Return the [X, Y] coordinate for the center point of the cell that contains the specified text.  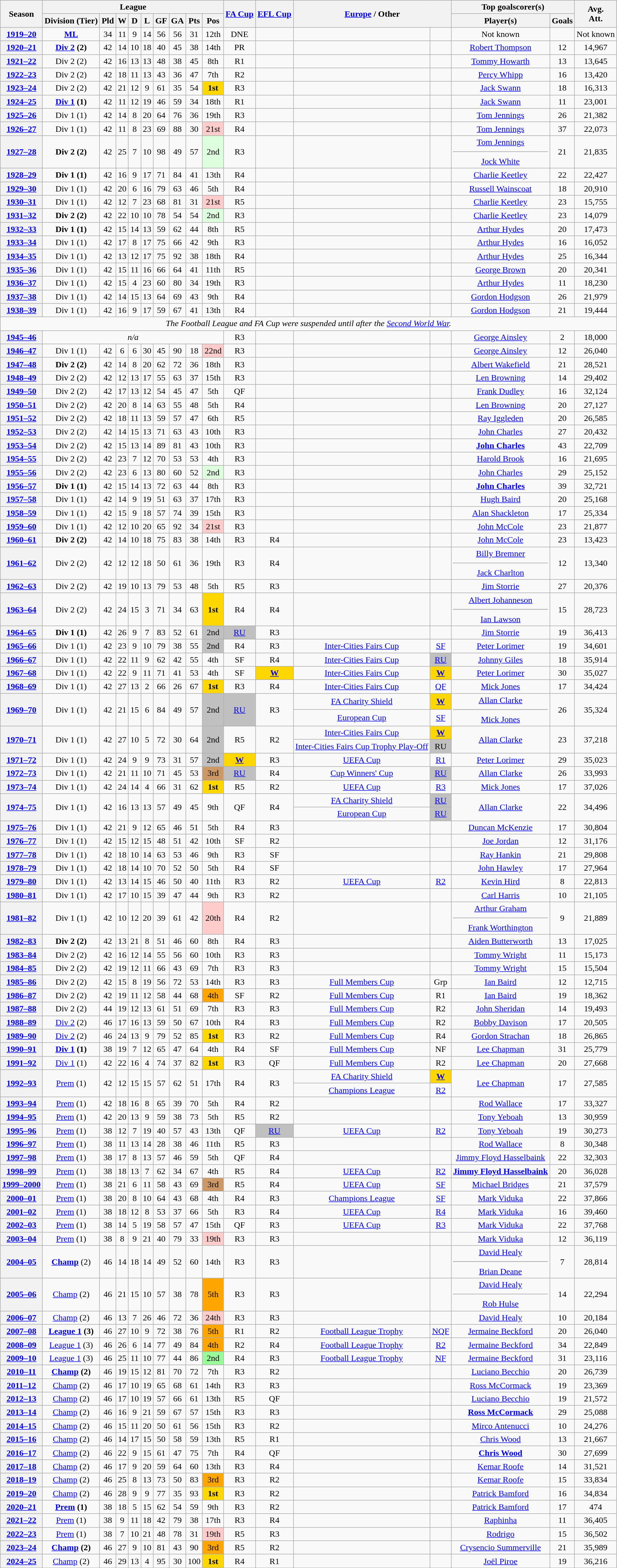
33,993 [596, 773]
John Sheridan [500, 1009]
Division (Tier) [71, 21]
Joël Piroe [500, 1561]
Aiden Butterworth [500, 941]
Avg.Att. [596, 14]
18,000 [596, 337]
24,276 [596, 1426]
100 [194, 1561]
14,079 [596, 216]
26,739 [596, 1372]
85 [194, 1036]
2001–02 [21, 1212]
1927–28 [21, 152]
24th [213, 1318]
36,119 [596, 1239]
Crysencio Summerville [500, 1547]
34,496 [596, 807]
22,073 [596, 129]
Pos [213, 21]
14,967 [596, 48]
Robert Thompson [500, 48]
1968–69 [21, 687]
34,424 [596, 687]
37,579 [596, 1185]
David HealyBrian Deane [500, 1262]
35,023 [596, 760]
1938–39 [21, 310]
1967–68 [21, 673]
26,865 [596, 1036]
29,808 [596, 854]
David Healy [500, 1318]
19,444 [596, 310]
David HealyRob Hulse [500, 1294]
1987–88 [21, 1009]
1990–91 [21, 1049]
1949–50 [21, 391]
1922–23 [21, 75]
31,176 [596, 841]
28,723 [596, 609]
Kevin Hird [500, 881]
Goals [562, 21]
2019–20 [21, 1493]
1975–76 [21, 827]
2010–11 [21, 1372]
1933–34 [21, 243]
Grp [441, 982]
13,420 [596, 75]
Frank Dudley [500, 391]
1921–22 [21, 61]
25,779 [596, 1049]
1959–60 [21, 526]
17,473 [596, 229]
20,341 [596, 270]
20,184 [596, 1318]
Ray Hankin [500, 854]
NQF [441, 1331]
1923–24 [21, 88]
21,105 [596, 895]
Albert JohannesonIan Lawson [500, 609]
2023–24 [21, 1547]
23,001 [596, 102]
1936–37 [21, 283]
25,168 [596, 499]
1946–47 [21, 351]
1989–90 [21, 1036]
1953–54 [21, 445]
25,088 [596, 1412]
1954–55 [21, 459]
474 [596, 1507]
32,303 [596, 1158]
Raphinha [500, 1520]
1952–53 [21, 432]
2008–09 [21, 1345]
2007–08 [21, 1331]
35,989 [596, 1547]
22nd [213, 351]
1977–78 [21, 854]
Arthur GrahamFrank Worthington [500, 918]
20,910 [596, 189]
27,699 [596, 1453]
29,402 [596, 378]
2011–12 [21, 1385]
1961–62 [21, 563]
1994–95 [21, 1117]
22,709 [596, 445]
23,116 [596, 1358]
1964–65 [21, 632]
1956–57 [21, 486]
PR [240, 48]
1925–26 [21, 115]
21,877 [596, 526]
GA [178, 21]
League [133, 7]
Tom JenningsJock White [500, 152]
2017–18 [21, 1466]
1919–20 [21, 34]
1980–81 [21, 895]
36,028 [596, 1171]
1973–74 [21, 787]
21,979 [596, 297]
1960–61 [21, 540]
21,889 [596, 918]
2016–17 [21, 1453]
35,324 [596, 710]
21,667 [596, 1439]
1976–77 [21, 841]
95 [161, 1561]
Michael Bridges [500, 1185]
1995–96 [21, 1131]
FA Cup [240, 14]
37,768 [596, 1225]
1945–46 [21, 337]
Russell Wainscoat [500, 189]
93 [194, 1493]
1970–71 [21, 740]
1979–80 [21, 881]
n/a [133, 337]
Gordon Strachan [500, 1036]
1998–99 [21, 1171]
Ray Iggleden [500, 418]
2000–01 [21, 1198]
28,814 [596, 1262]
1971–72 [21, 760]
DNE [240, 34]
1962–63 [21, 586]
25,152 [596, 472]
13,645 [596, 61]
1934–35 [21, 256]
34,834 [596, 1493]
L [147, 21]
28,521 [596, 364]
36,216 [596, 1561]
Alan Shackleton [500, 513]
Europe / Other [372, 14]
15,173 [596, 955]
13,340 [596, 563]
1984–85 [21, 968]
1937–38 [21, 297]
2015–16 [21, 1439]
1935–36 [21, 270]
2004–05 [21, 1262]
21,835 [596, 152]
20,376 [596, 586]
23,369 [596, 1385]
17,025 [596, 941]
88 [178, 129]
ML [71, 34]
21,572 [596, 1399]
2006–07 [21, 1318]
86 [194, 1358]
1986–87 [21, 995]
27,668 [596, 1063]
35,914 [596, 660]
1972–73 [21, 773]
27,127 [596, 405]
1996–97 [21, 1144]
1969–70 [21, 710]
30,348 [596, 1144]
Inter-Cities Fairs Cup Trophy Play-Off [362, 746]
30,959 [596, 1117]
2005–06 [21, 1294]
36,413 [596, 632]
1957–58 [21, 499]
16,313 [596, 88]
1999–2000 [21, 1185]
1982–83 [21, 941]
12,715 [596, 982]
1997–98 [21, 1158]
36,502 [596, 1534]
98 [161, 152]
1981–82 [21, 918]
22,849 [596, 1345]
Albert Wakefield [500, 364]
Season [21, 14]
37,026 [596, 787]
18,230 [596, 283]
2003–04 [21, 1239]
Cup Winners' Cup [362, 773]
22,813 [596, 881]
1928–29 [21, 175]
1931–32 [21, 216]
27,585 [596, 1083]
GF [161, 21]
1948–49 [21, 378]
1991–92 [21, 1063]
Bobby Davison [500, 1022]
1993–94 [21, 1103]
3 [147, 609]
36,405 [596, 1520]
Billy BremnerJack Charlton [500, 563]
2013–14 [21, 1412]
1988–89 [21, 1022]
D [134, 21]
35,027 [596, 673]
1950–51 [21, 405]
2009–10 [21, 1358]
Hugh Baird [500, 499]
1920–21 [21, 48]
37,866 [596, 1198]
16,344 [596, 256]
2021–22 [21, 1520]
32,124 [596, 391]
1985–86 [21, 982]
Carl Harris [500, 895]
82 [194, 1063]
2014–15 [21, 1426]
15,755 [596, 202]
19,493 [596, 1009]
1978–79 [21, 868]
1926–27 [21, 129]
89 [161, 445]
Tommy Howarth [500, 61]
1929–30 [21, 189]
EFL Cup [274, 14]
12th [213, 34]
Percy Whipp [500, 75]
18,362 [596, 995]
Top goalscorer(s) [513, 7]
34,601 [596, 646]
1963–64 [21, 609]
32,721 [596, 486]
George Brown [500, 270]
1930–31 [21, 202]
30,273 [596, 1131]
13,423 [596, 540]
1924–25 [21, 102]
2012–13 [21, 1399]
39,460 [596, 1212]
33 [194, 1239]
Mirco Antenucci [500, 1426]
15,504 [596, 968]
2018–19 [21, 1480]
1965–66 [21, 646]
John Hawley [500, 868]
1966–67 [21, 660]
Harold Brook [500, 459]
Duncan McKenzie [500, 827]
22,427 [596, 175]
25,334 [596, 513]
1983–84 [21, 955]
The Football League and FA Cup were suspended until after the Second World War. [308, 324]
33,327 [596, 1103]
1955–56 [21, 472]
1951–52 [21, 418]
Johnny Giles [500, 660]
6th [213, 418]
21,695 [596, 459]
2024–25 [21, 1561]
Player(s) [500, 21]
1974–75 [21, 807]
26,585 [596, 418]
Pts [194, 21]
21,382 [596, 115]
Rodrigo [500, 1534]
20,505 [596, 1022]
Allan ClarkeMick Jones [500, 710]
1932–33 [21, 229]
2020–21 [21, 1507]
30,804 [596, 827]
1947–48 [21, 364]
27,964 [596, 868]
Joe Jordan [500, 841]
1992–93 [21, 1083]
20th [213, 918]
2022–23 [21, 1534]
2002–03 [21, 1225]
1958–59 [21, 513]
33,834 [596, 1480]
22,294 [596, 1294]
16,052 [596, 243]
Pld [108, 21]
37,218 [596, 740]
20,432 [596, 432]
31,521 [596, 1466]
